For the text-containing cell, return its midpoint in [X, Y] coordinate format. 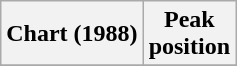
Chart (1988) [72, 34]
Peakposition [189, 34]
